Determine the [x, y] coordinate at the center of the cell enclosing the given text.  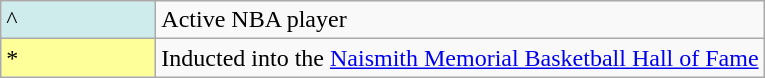
* [78, 58]
Active NBA player [460, 20]
^ [78, 20]
Inducted into the Naismith Memorial Basketball Hall of Fame [460, 58]
